Pinpoint the cell where the given text exists, returning its [X, Y] midpoint coordinate. 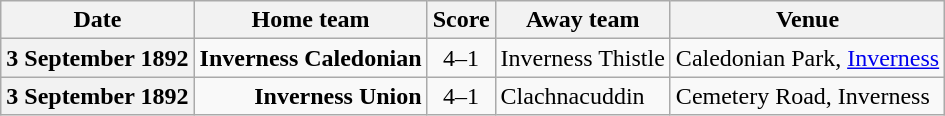
Inverness Caledonian [310, 58]
Inverness Thistle [582, 58]
Venue [807, 20]
Score [461, 20]
Date [98, 20]
Inverness Union [310, 96]
Away team [582, 20]
Caledonian Park, Inverness [807, 58]
Cemetery Road, Inverness [807, 96]
Clachnacuddin [582, 96]
Home team [310, 20]
